Identify which cell holds the provided text, then report its [X, Y] central coordinate. 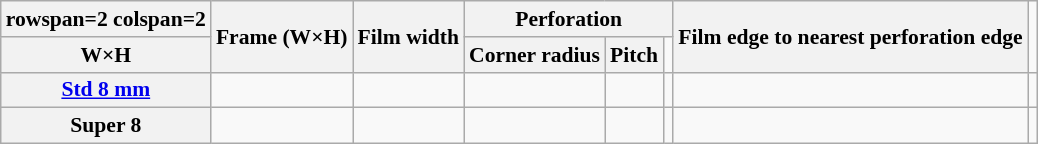
Film width [408, 36]
Perforation [568, 19]
Std 8 mm [106, 90]
Frame (W×H) [282, 36]
Super 8 [106, 126]
W×H [106, 55]
Corner radius [534, 55]
Pitch [634, 55]
Film edge to nearest perforation edge [850, 36]
rowspan=2 colspan=2 [106, 19]
